Pinpoint the cell where the given text exists, returning its [x, y] midpoint coordinate. 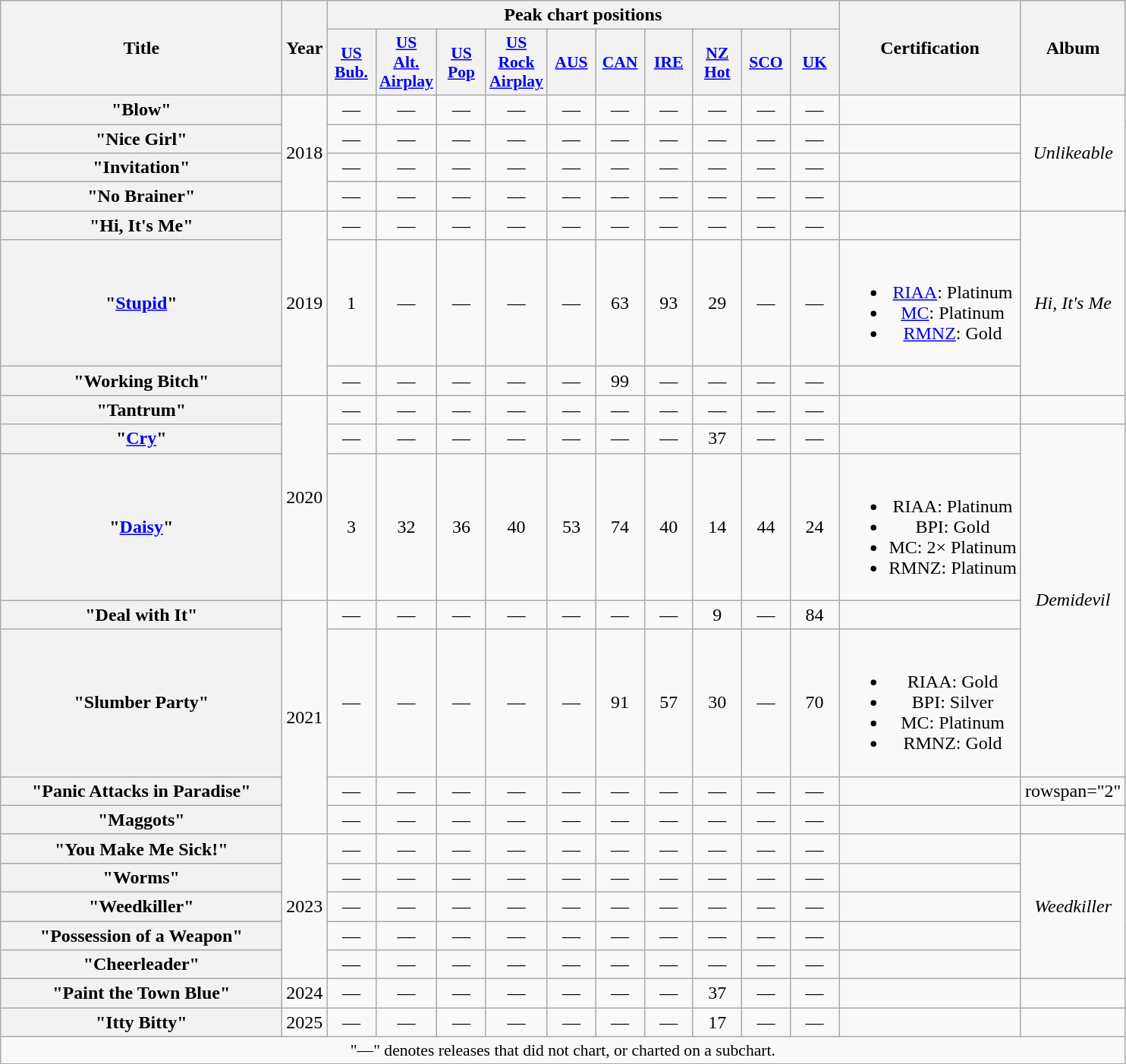
IRE [668, 62]
"Nice Girl" [141, 139]
2025 [305, 1022]
USPop [461, 62]
2021 [305, 717]
"Possession of a Weapon" [141, 936]
2024 [305, 993]
93 [668, 304]
74 [620, 527]
CAN [620, 62]
57 [668, 703]
Unlikeable [1073, 153]
"Panic Attacks in Paradise" [141, 791]
Weedkiller [1073, 906]
9 [717, 615]
"Invitation" [141, 168]
91 [620, 703]
"No Brainer" [141, 197]
17 [717, 1022]
"Maggots" [141, 820]
"Cheerleader" [141, 965]
AUS [571, 62]
"Blow" [141, 109]
"Cry" [141, 439]
USAlt.Airplay [407, 62]
"Working Bitch" [141, 381]
NZHot [717, 62]
84 [815, 615]
63 [620, 304]
"Stupid" [141, 304]
2019 [305, 304]
"Tantrum" [141, 410]
2023 [305, 906]
29 [717, 304]
UK [815, 62]
Title [141, 49]
32 [407, 527]
2018 [305, 153]
"Slumber Party" [141, 703]
"Paint the Town Blue" [141, 993]
Hi, It's Me [1073, 304]
36 [461, 527]
14 [717, 527]
"Hi, It's Me" [141, 225]
44 [766, 527]
"Deal with It" [141, 615]
USRockAirplay [516, 62]
SCO [766, 62]
RIAA: PlatinumBPI: GoldMC: 2× PlatinumRMNZ: Platinum [930, 527]
"Worms" [141, 877]
rowspan="2" [1073, 791]
Album [1073, 49]
99 [620, 381]
2020 [305, 498]
24 [815, 527]
3 [351, 527]
30 [717, 703]
70 [815, 703]
Certification [930, 49]
"Weedkiller" [141, 906]
RIAA: GoldBPI: SilverMC: PlatinumRMNZ: Gold [930, 703]
Year [305, 49]
"Itty Bitty" [141, 1022]
"Daisy" [141, 527]
"—" denotes releases that did not chart, or charted on a subchart. [563, 1050]
RIAA: PlatinumMC: PlatinumRMNZ: Gold [930, 304]
1 [351, 304]
"You Make Me Sick!" [141, 848]
53 [571, 527]
USBub. [351, 62]
Demidevil [1073, 600]
Peak chart positions [583, 15]
